Return the (X, Y) coordinate for the center point of the cell that contains the specified text.  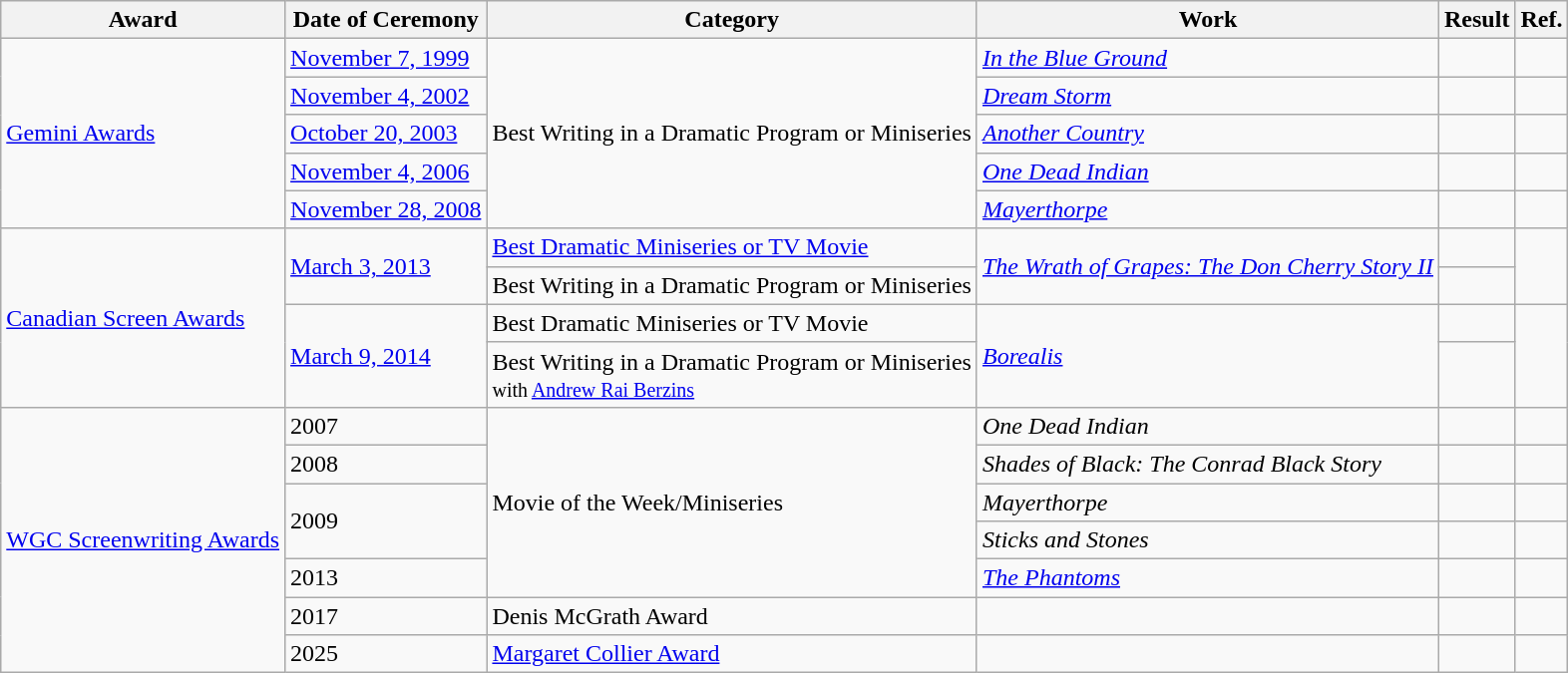
2009 (386, 520)
Date of Ceremony (386, 20)
Margaret Collier Award (732, 654)
2008 (386, 464)
Shades of Black: The Conrad Black Story (1207, 464)
Another Country (1207, 134)
In the Blue Ground (1207, 58)
March 3, 2013 (386, 266)
Result (1477, 20)
The Wrath of Grapes: The Don Cherry Story II (1207, 266)
WGC Screenwriting Awards (144, 539)
November 28, 2008 (386, 209)
Best Writing in a Dramatic Program or Miniserieswith Andrew Rai Berzins (732, 375)
Category (732, 20)
Ref. (1542, 20)
2013 (386, 578)
Award (144, 20)
Denis McGrath Award (732, 616)
November 7, 1999 (386, 58)
Gemini Awards (144, 134)
Borealis (1207, 355)
November 4, 2002 (386, 96)
Movie of the Week/Miniseries (732, 502)
Canadian Screen Awards (144, 317)
October 20, 2003 (386, 134)
2017 (386, 616)
Sticks and Stones (1207, 540)
November 4, 2006 (386, 171)
Dream Storm (1207, 96)
2007 (386, 426)
2025 (386, 654)
The Phantoms (1207, 578)
Work (1207, 20)
March 9, 2014 (386, 355)
